Determine the (x, y) coordinate at the center of the cell enclosing the given text.  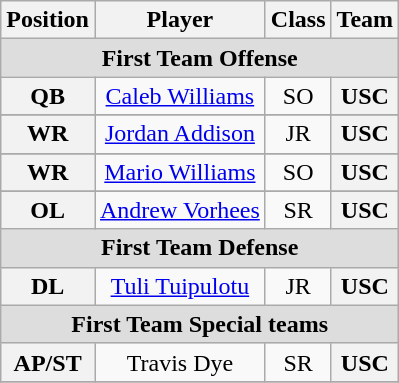
Team (365, 20)
Position (48, 20)
DL (48, 286)
Class (298, 20)
First Team Offense (200, 58)
First Team Special teams (200, 324)
Jordan Addison (180, 134)
QB (48, 96)
Mario Williams (180, 172)
Caleb Williams (180, 96)
OL (48, 210)
Andrew Vorhees (180, 210)
Tuli Tuipulotu (180, 286)
Player (180, 20)
First Team Defense (200, 248)
AP/ST (48, 362)
Travis Dye (180, 362)
